Return the (x, y) coordinate for the center point of the cell that contains the specified text.  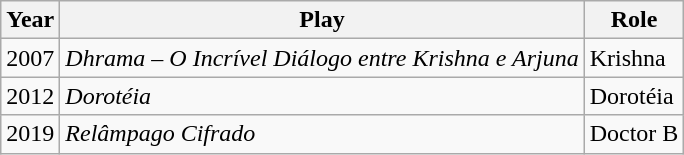
2019 (30, 134)
Doctor B (634, 134)
2007 (30, 58)
Relâmpago Cifrado (322, 134)
Role (634, 20)
2012 (30, 96)
Year (30, 20)
Krishna (634, 58)
Play (322, 20)
Dhrama – O Incrível Diálogo entre Krishna e Arjuna (322, 58)
